Capture the cell that displays the provided text and extract its [x, y] central coordinate. 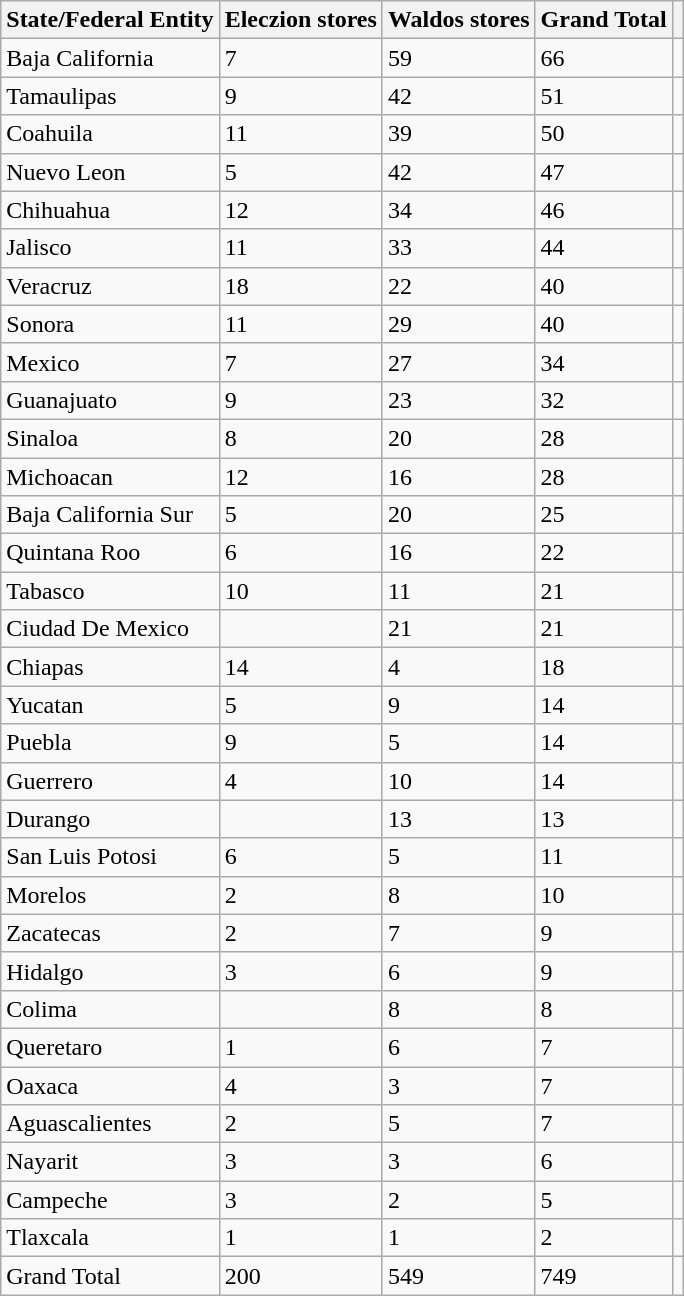
Nayarit [110, 1162]
Veracruz [110, 286]
Baja California Sur [110, 515]
Puebla [110, 743]
Chiapas [110, 667]
Waldos stores [458, 20]
32 [604, 400]
Durango [110, 819]
San Luis Potosi [110, 857]
Campeche [110, 1200]
Sonora [110, 324]
Guanajuato [110, 400]
200 [300, 1276]
State/Federal Entity [110, 20]
Tamaulipas [110, 96]
59 [458, 58]
749 [604, 1276]
Tlaxcala [110, 1238]
47 [604, 172]
23 [458, 400]
33 [458, 248]
Ciudad De Mexico [110, 629]
Tabasco [110, 591]
Nuevo Leon [110, 172]
29 [458, 324]
Jalisco [110, 248]
39 [458, 134]
66 [604, 58]
51 [604, 96]
Eleczion stores [300, 20]
44 [604, 248]
46 [604, 210]
Sinaloa [110, 438]
Coahuila [110, 134]
Hidalgo [110, 971]
Morelos [110, 895]
Queretaro [110, 1047]
Chihuahua [110, 210]
25 [604, 515]
27 [458, 362]
Colima [110, 1009]
50 [604, 134]
Aguascalientes [110, 1124]
549 [458, 1276]
Oaxaca [110, 1085]
Guerrero [110, 781]
Quintana Roo [110, 553]
Mexico [110, 362]
Baja California [110, 58]
Zacatecas [110, 933]
Michoacan [110, 477]
Yucatan [110, 705]
